Extract the [X, Y] coordinate from the center of the cell holding the provided text.  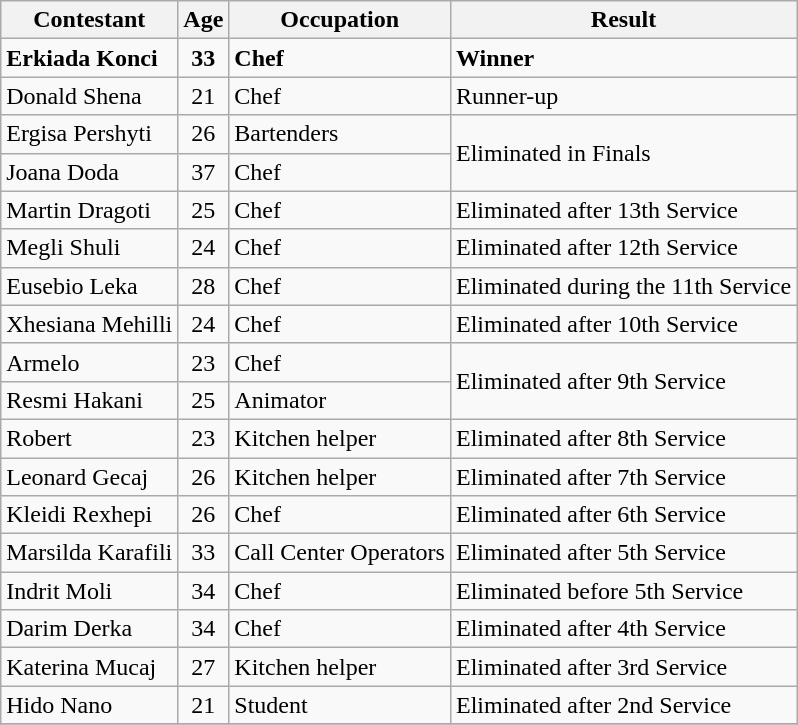
Marsilda Karafili [90, 553]
Indrit Moli [90, 591]
Eliminated in Finals [623, 153]
Joana Doda [90, 172]
Age [204, 20]
Kleidi Rexhepi [90, 515]
Eliminated after 4th Service [623, 629]
Eliminated after 2nd Service [623, 705]
28 [204, 286]
Call Center Operators [340, 553]
Katerina Mucaj [90, 667]
Ergisa Pershyti [90, 134]
Animator [340, 400]
Eliminated before 5th Service [623, 591]
Xhesiana Mehilli [90, 324]
Robert [90, 438]
Leonard Gecaj [90, 477]
Eliminated after 7th Service [623, 477]
Megli Shuli [90, 248]
Winner [623, 58]
Eliminated after 13th Service [623, 210]
Donald Shena [90, 96]
Eliminated after 5th Service [623, 553]
Student [340, 705]
Darim Derka [90, 629]
Result [623, 20]
Eusebio Leka [90, 286]
27 [204, 667]
Runner-up [623, 96]
Eliminated after 10th Service [623, 324]
Eliminated after 3rd Service [623, 667]
Hido Nano [90, 705]
Resmi Hakani [90, 400]
Eliminated after 6th Service [623, 515]
Eliminated after 12th Service [623, 248]
Eliminated after 9th Service [623, 381]
Eliminated after 8th Service [623, 438]
Armelo [90, 362]
37 [204, 172]
Occupation [340, 20]
Contestant [90, 20]
Bartenders [340, 134]
Martin Dragoti [90, 210]
Erkiada Konci [90, 58]
Eliminated during the 11th Service [623, 286]
